For the text-containing cell, return its midpoint in (x, y) coordinate format. 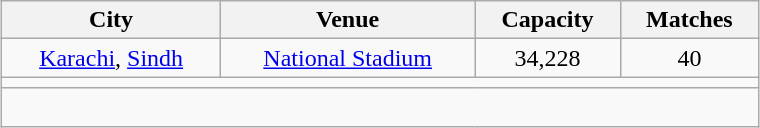
Capacity (548, 20)
Matches (689, 20)
Karachi, Sindh (112, 58)
40 (689, 58)
Venue (348, 20)
34,228 (548, 58)
City (112, 20)
National Stadium (348, 58)
